Find where the given text appears and provide that cell's center as [X, Y] coordinate. 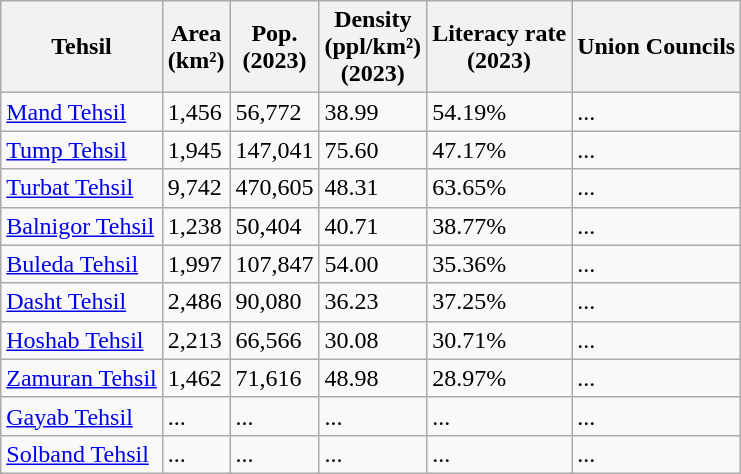
Zamuran Tehsil [82, 378]
37.25% [500, 302]
30.71% [500, 340]
54.19% [500, 112]
9,742 [196, 188]
90,080 [274, 302]
Tump Tehsil [82, 150]
47.17% [500, 150]
50,404 [274, 226]
Hoshab Tehsil [82, 340]
38.99 [373, 112]
2,213 [196, 340]
1,945 [196, 150]
75.60 [373, 150]
54.00 [373, 264]
28.97% [500, 378]
Gayab Tehsil [82, 416]
147,041 [274, 150]
Literacy rate(2023) [500, 47]
470,605 [274, 188]
Turbat Tehsil [82, 188]
Pop.(2023) [274, 47]
Tehsil [82, 47]
1,462 [196, 378]
Area(km²) [196, 47]
Balnigor Tehsil [82, 226]
1,238 [196, 226]
Buleda Tehsil [82, 264]
71,616 [274, 378]
56,772 [274, 112]
107,847 [274, 264]
1,997 [196, 264]
63.65% [500, 188]
48.98 [373, 378]
Density(ppl/km²)(2023) [373, 47]
Mand Tehsil [82, 112]
Solband Tehsil [82, 454]
35.36% [500, 264]
2,486 [196, 302]
1,456 [196, 112]
Dasht Tehsil [82, 302]
40.71 [373, 226]
66,566 [274, 340]
Union Councils [656, 47]
30.08 [373, 340]
36.23 [373, 302]
38.77% [500, 226]
48.31 [373, 188]
